Find where the given text appears and provide that cell's center as (x, y) coordinate. 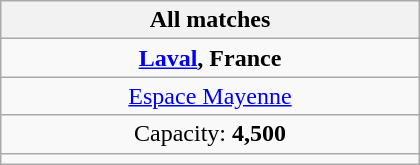
Espace Mayenne (210, 96)
All matches (210, 20)
Capacity: 4,500 (210, 134)
Laval, France (210, 58)
